From the cell containing the given text, extract its center point as [x, y] coordinate. 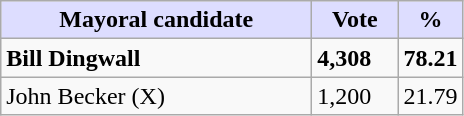
Bill Dingwall [156, 58]
21.79 [430, 96]
78.21 [430, 58]
4,308 [355, 58]
% [430, 20]
Mayoral candidate [156, 20]
John Becker (X) [156, 96]
1,200 [355, 96]
Vote [355, 20]
